Identify which cell holds the provided text, then report its (x, y) central coordinate. 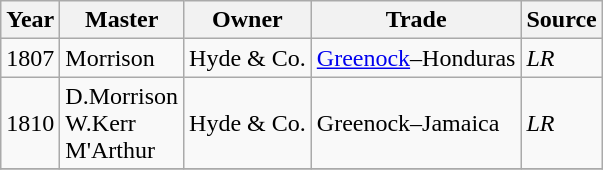
D.MorrisonW.KerrM'Arthur (122, 123)
Greenock–Honduras (416, 58)
Owner (248, 20)
Year (30, 20)
1807 (30, 58)
Master (122, 20)
Trade (416, 20)
Greenock–Jamaica (416, 123)
Morrison (122, 58)
Source (562, 20)
1810 (30, 123)
